Capture the cell that displays the provided text and extract its (X, Y) central coordinate. 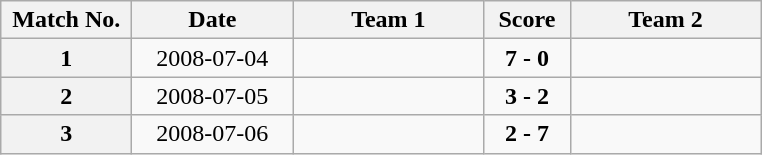
1 (66, 58)
3 - 2 (527, 96)
Date (212, 20)
2008-07-05 (212, 96)
2 - 7 (527, 134)
Match No. (66, 20)
2008-07-04 (212, 58)
3 (66, 134)
7 - 0 (527, 58)
Team 2 (666, 20)
2 (66, 96)
2008-07-06 (212, 134)
Score (527, 20)
Team 1 (388, 20)
